Return (x, y) of the center of cell containing provided text 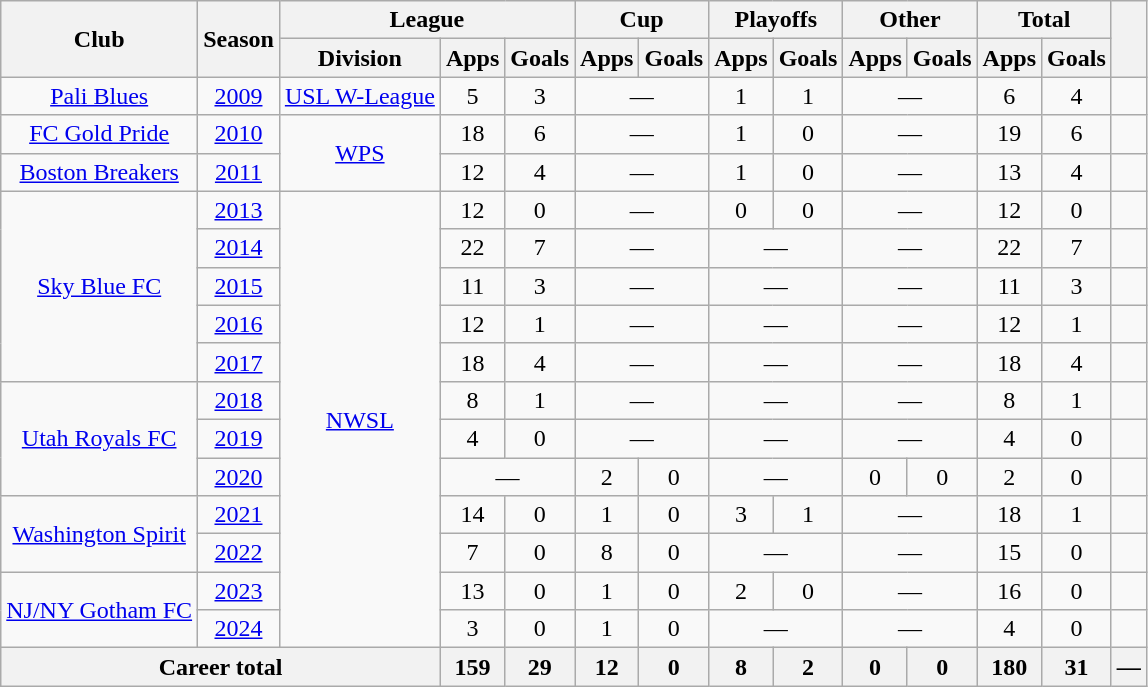
2019 (239, 438)
WPS (360, 153)
Division (360, 58)
2009 (239, 96)
Total (1044, 20)
31 (1077, 667)
NWSL (360, 420)
2017 (239, 362)
Utah Royals FC (100, 438)
2024 (239, 629)
29 (540, 667)
Career total (221, 667)
2023 (239, 591)
16 (1009, 591)
2018 (239, 400)
2014 (239, 248)
159 (472, 667)
2016 (239, 324)
2022 (239, 553)
Playoffs (776, 20)
19 (1009, 134)
2021 (239, 515)
2020 (239, 477)
Washington Spirit (100, 534)
2013 (239, 210)
Boston Breakers (100, 172)
NJ/NY Gotham FC (100, 610)
15 (1009, 553)
League (426, 20)
Other (910, 20)
5 (472, 96)
Cup (642, 20)
Season (239, 39)
2011 (239, 172)
Sky Blue FC (100, 286)
2010 (239, 134)
USL W-League (360, 96)
FC Gold Pride (100, 134)
14 (472, 515)
Club (100, 39)
Pali Blues (100, 96)
2015 (239, 286)
180 (1009, 667)
